Extract the (X, Y) coordinate from the center of the cell holding the provided text.  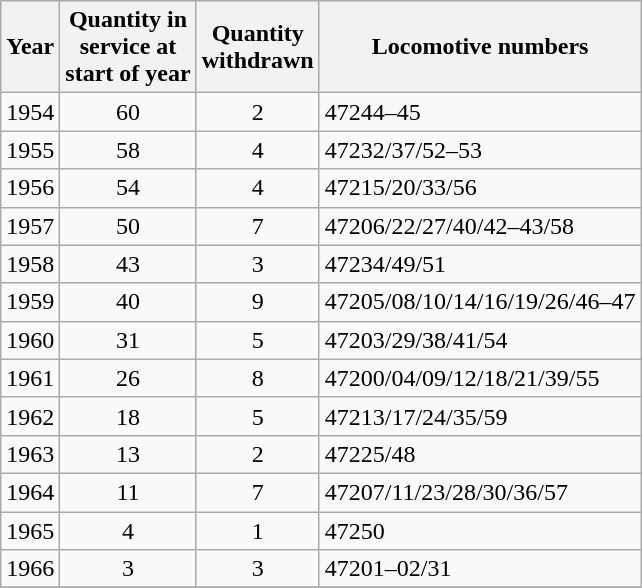
47234/49/51 (480, 264)
50 (128, 226)
Locomotive numbers (480, 47)
47207/11/23/28/30/36/57 (480, 492)
1955 (30, 150)
31 (128, 340)
1956 (30, 188)
47206/22/27/40/42–43/58 (480, 226)
47250 (480, 531)
11 (128, 492)
47215/20/33/56 (480, 188)
60 (128, 112)
1962 (30, 416)
43 (128, 264)
Quantity inservice atstart of year (128, 47)
1964 (30, 492)
47213/17/24/35/59 (480, 416)
47225/48 (480, 454)
18 (128, 416)
47205/08/10/14/16/19/26/46–47 (480, 302)
1954 (30, 112)
1965 (30, 531)
Year (30, 47)
1961 (30, 378)
47201–02/31 (480, 569)
9 (258, 302)
1963 (30, 454)
58 (128, 150)
1957 (30, 226)
47232/37/52–53 (480, 150)
26 (128, 378)
13 (128, 454)
47244–45 (480, 112)
Quantitywithdrawn (258, 47)
54 (128, 188)
1958 (30, 264)
47203/29/38/41/54 (480, 340)
8 (258, 378)
1966 (30, 569)
1960 (30, 340)
47200/04/09/12/18/21/39/55 (480, 378)
1 (258, 531)
1959 (30, 302)
40 (128, 302)
